Determine the [x, y] coordinate at the center of the cell enclosing the given text.  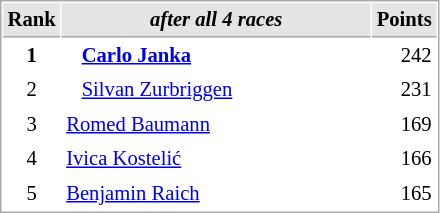
Points [404, 20]
4 [32, 158]
166 [404, 158]
Carlo Janka [216, 56]
Silvan Zurbriggen [216, 90]
Rank [32, 20]
Benjamin Raich [216, 194]
2 [32, 90]
after all 4 races [216, 20]
231 [404, 90]
3 [32, 124]
1 [32, 56]
242 [404, 56]
5 [32, 194]
169 [404, 124]
Ivica Kostelić [216, 158]
Romed Baumann [216, 124]
165 [404, 194]
